For the text-containing cell, return its midpoint in [x, y] coordinate format. 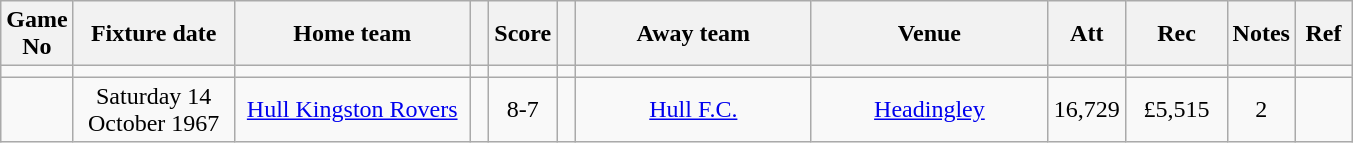
Headingley [929, 110]
Ref [1323, 34]
8-7 [523, 110]
Saturday 14 October 1967 [154, 110]
Hull F.C. [693, 110]
Rec [1176, 34]
Fixture date [154, 34]
16,729 [1086, 110]
Att [1086, 34]
Game No [37, 34]
2 [1261, 110]
Hull Kingston Rovers [352, 110]
Home team [352, 34]
Away team [693, 34]
Score [523, 34]
Notes [1261, 34]
£5,515 [1176, 110]
Venue [929, 34]
